Return the (X, Y) coordinate for the center point of the cell that contains the specified text.  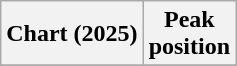
Chart (2025) (72, 34)
Peak position (189, 34)
